Return (x, y) of the center of cell containing provided text 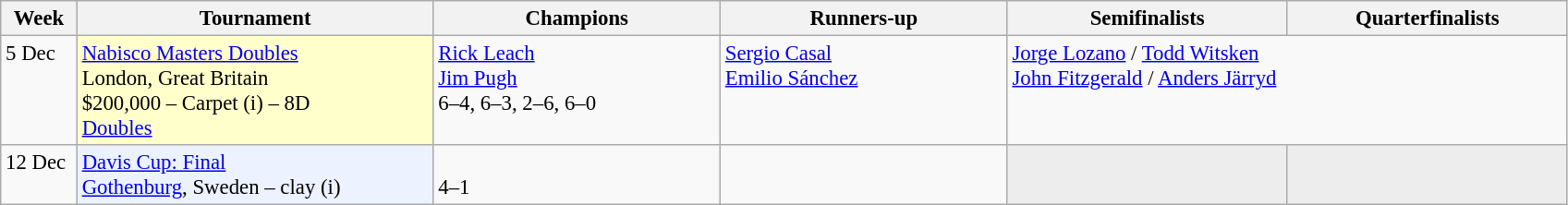
Champions (577, 18)
Tournament (255, 18)
Semifinalists (1148, 18)
Week (39, 18)
Sergio Casal Emilio Sánchez (865, 90)
Davis Cup: Final Gothenburg, Sweden – clay (i) (255, 175)
12 Dec (39, 175)
5 Dec (39, 90)
Quarterfinalists (1427, 18)
4–1 (577, 175)
Runners-up (865, 18)
Rick Leach Jim Pugh6–4, 6–3, 2–6, 6–0 (577, 90)
Nabisco Masters Doubles London, Great Britain $200,000 – Carpet (i) – 8DDoubles (255, 90)
Jorge Lozano / Todd Witsken John Fitzgerald / Anders Järryd (1287, 90)
